Extract the [X, Y] coordinate from the center of the cell holding the provided text.  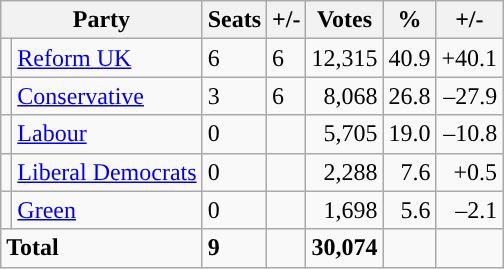
2,288 [344, 172]
Reform UK [107, 58]
+40.1 [470, 58]
Green [107, 210]
Party [102, 20]
–27.9 [470, 96]
8,068 [344, 96]
+0.5 [470, 172]
Votes [344, 20]
Liberal Democrats [107, 172]
3 [234, 96]
Seats [234, 20]
40.9 [410, 58]
5,705 [344, 134]
12,315 [344, 58]
9 [234, 248]
19.0 [410, 134]
7.6 [410, 172]
1,698 [344, 210]
–2.1 [470, 210]
5.6 [410, 210]
30,074 [344, 248]
% [410, 20]
Labour [107, 134]
Conservative [107, 96]
–10.8 [470, 134]
26.8 [410, 96]
Total [102, 248]
